For the text-containing cell, return its midpoint in (X, Y) coordinate format. 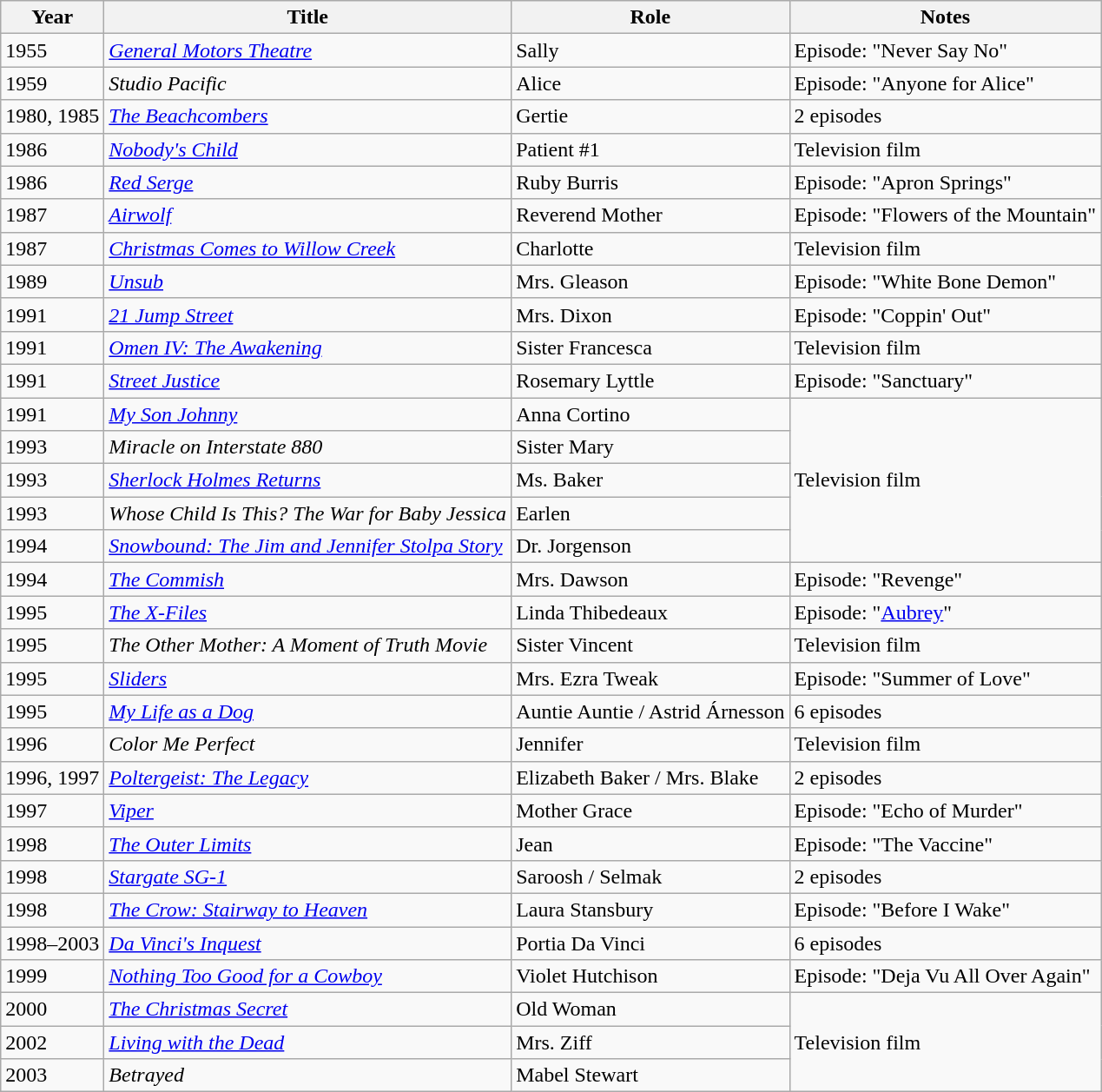
Notes (945, 17)
1989 (52, 281)
Episode: "The Vaccine" (945, 844)
Da Vinci's Inquest (307, 943)
The Outer Limits (307, 844)
1996, 1997 (52, 778)
Mrs. Dawson (650, 579)
Charlotte (650, 248)
The X-Files (307, 612)
Episode: "Sanctuary" (945, 381)
Episode: "Deja Vu All Over Again" (945, 976)
Mrs. Dixon (650, 314)
Gertie (650, 116)
Laura Stansbury (650, 910)
Poltergeist: The Legacy (307, 778)
Episode: "Anyone for Alice" (945, 83)
Earlen (650, 513)
My Son Johnny (307, 414)
Patient #1 (650, 149)
General Motors Theatre (307, 50)
Mother Grace (650, 811)
1997 (52, 811)
Episode: "Echo of Murder" (945, 811)
21 Jump Street (307, 314)
Linda Thibedeaux (650, 612)
Episode: "Summer of Love" (945, 678)
Anna Cortino (650, 414)
The Beachcombers (307, 116)
Sherlock Holmes Returns (307, 480)
Mrs. Ezra Tweak (650, 678)
The Crow: Stairway to Heaven (307, 910)
1996 (52, 745)
1955 (52, 50)
2002 (52, 1042)
Red Serge (307, 182)
Miracle on Interstate 880 (307, 447)
Street Justice (307, 381)
Sister Mary (650, 447)
The Christmas Secret (307, 1009)
Jennifer (650, 745)
Episode: "Coppin' Out" (945, 314)
Saroosh / Selmak (650, 877)
Episode: "Revenge" (945, 579)
2000 (52, 1009)
Episode: "Aubrey" (945, 612)
Ruby Burris (650, 182)
1980, 1985 (52, 116)
Role (650, 17)
1998–2003 (52, 943)
Color Me Perfect (307, 745)
Elizabeth Baker / Mrs. Blake (650, 778)
Violet Hutchison (650, 976)
The Other Mother: A Moment of Truth Movie (307, 645)
Episode: "Never Say No" (945, 50)
Ms. Baker (650, 480)
Episode: "White Bone Demon" (945, 281)
Sister Vincent (650, 645)
Airwolf (307, 215)
Rosemary Lyttle (650, 381)
Betrayed (307, 1075)
Christmas Comes to Willow Creek (307, 248)
Viper (307, 811)
Portia Da Vinci (650, 943)
Stargate SG-1 (307, 877)
Mrs. Ziff (650, 1042)
Nobody's Child (307, 149)
Living with the Dead (307, 1042)
Reverend Mother (650, 215)
The Commish (307, 579)
Sliders (307, 678)
2003 (52, 1075)
Whose Child Is This? The War for Baby Jessica (307, 513)
Mabel Stewart (650, 1075)
Auntie Auntie / Astrid Árnesson (650, 711)
Dr. Jorgenson (650, 546)
Nothing Too Good for a Cowboy (307, 976)
Alice (650, 83)
Omen IV: The Awakening (307, 347)
Title (307, 17)
1999 (52, 976)
Year (52, 17)
Sally (650, 50)
Episode: "Apron Springs" (945, 182)
My Life as a Dog (307, 711)
Mrs. Gleason (650, 281)
Studio Pacific (307, 83)
1959 (52, 83)
Sister Francesca (650, 347)
Old Woman (650, 1009)
Episode: "Flowers of the Mountain" (945, 215)
Snowbound: The Jim and Jennifer Stolpa Story (307, 546)
Jean (650, 844)
Unsub (307, 281)
Episode: "Before I Wake" (945, 910)
